Find where the given text appears and provide that cell's center as [x, y] coordinate. 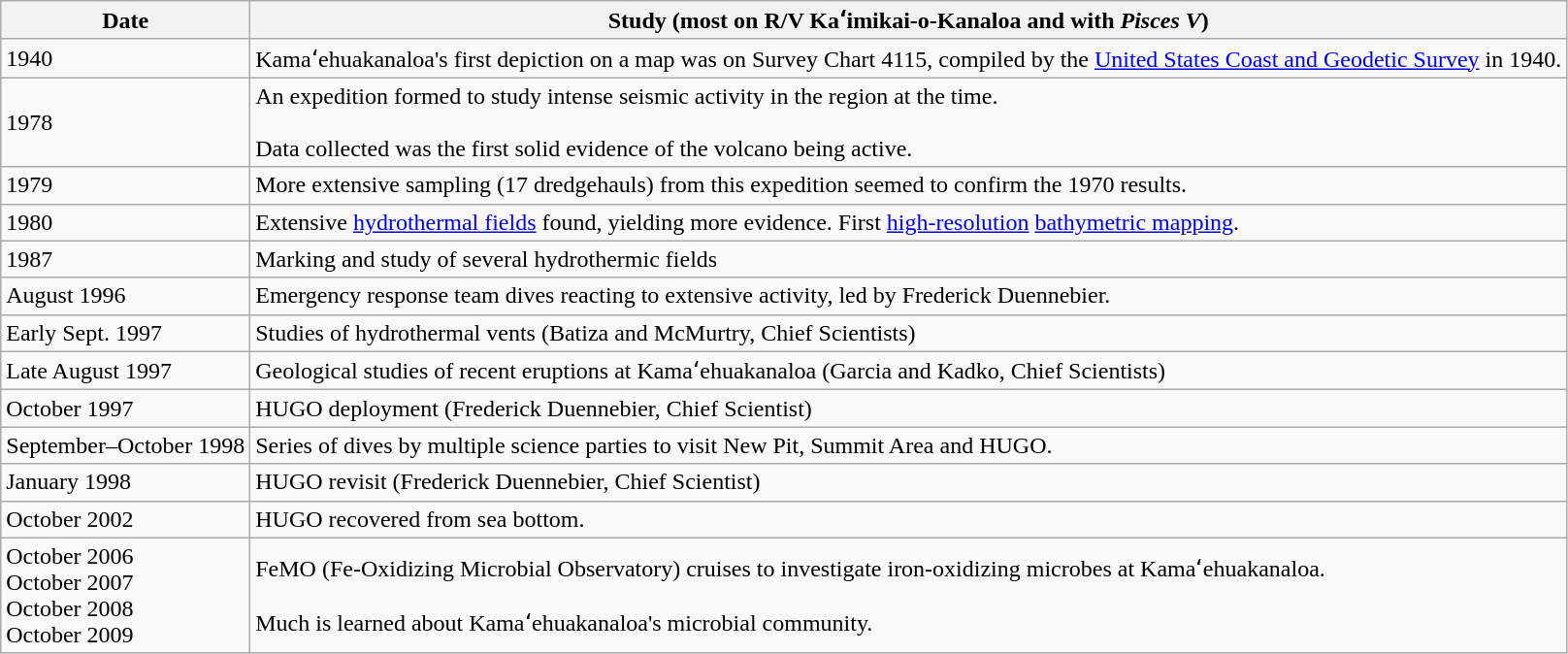
Emergency response team dives reacting to extensive activity, led by Frederick Duennebier. [908, 296]
Late August 1997 [126, 371]
More extensive sampling (17 dredgehauls) from this expedition seemed to confirm the 1970 results. [908, 185]
1940 [126, 58]
Marking and study of several hydrothermic fields [908, 259]
HUGO revisit (Frederick Duennebier, Chief Scientist) [908, 482]
Extensive hydrothermal fields found, yielding more evidence. First high-resolution bathymetric mapping. [908, 222]
Early Sept. 1997 [126, 333]
Studies of hydrothermal vents (Batiza and McMurtry, Chief Scientists) [908, 333]
August 1996 [126, 296]
October 1997 [126, 409]
1978 [126, 122]
Date [126, 20]
October 2006October 2007October 2008October 2009 [126, 596]
Geological studies of recent eruptions at Kamaʻehuakanaloa (Garcia and Kadko, Chief Scientists) [908, 371]
HUGO recovered from sea bottom. [908, 519]
1980 [126, 222]
1987 [126, 259]
September–October 1998 [126, 445]
Series of dives by multiple science parties to visit New Pit, Summit Area and HUGO. [908, 445]
Kamaʻehuakanaloa's first depiction on a map was on Survey Chart 4115, compiled by the United States Coast and Geodetic Survey in 1940. [908, 58]
Study (most on R/V Kaʻimikai-o-Kanaloa and with Pisces V) [908, 20]
1979 [126, 185]
January 1998 [126, 482]
October 2002 [126, 519]
HUGO deployment (Frederick Duennebier, Chief Scientist) [908, 409]
